Determine the (x, y) coordinate at the center of the cell enclosing the given text.  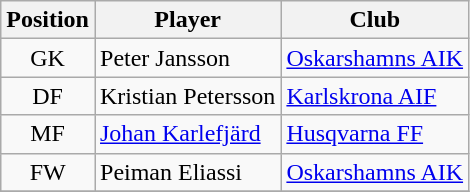
Kristian Petersson (187, 96)
GK (48, 58)
Player (187, 20)
Johan Karlefjärd (187, 134)
DF (48, 96)
Peiman Eliassi (187, 172)
Club (375, 20)
Position (48, 20)
Husqvarna FF (375, 134)
FW (48, 172)
Peter Jansson (187, 58)
Karlskrona AIF (375, 96)
MF (48, 134)
